Detect which cell encompasses the target text, then output its [X, Y] center coordinate. 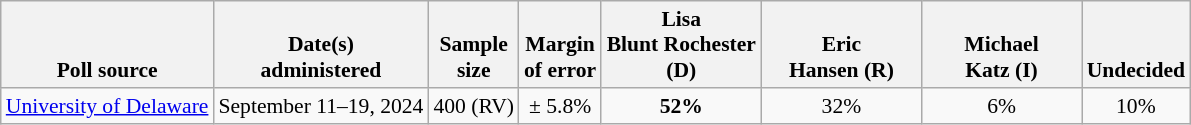
32% [841, 106]
MichaelKatz (I) [1001, 44]
10% [1136, 106]
September 11–19, 2024 [320, 106]
EricHansen (R) [841, 44]
University of Delaware [108, 106]
Samplesize [474, 44]
Marginof error [560, 44]
52% [681, 106]
LisaBlunt Rochester (D) [681, 44]
400 (RV) [474, 106]
6% [1001, 106]
Poll source [108, 44]
Date(s)administered [320, 44]
± 5.8% [560, 106]
Undecided [1136, 44]
